Pinpoint the cell where the given text exists, returning its [X, Y] midpoint coordinate. 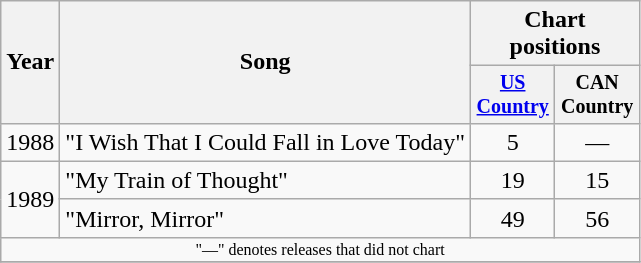
"My Train of Thought" [266, 180]
1989 [30, 199]
1988 [30, 142]
49 [512, 218]
Song [266, 62]
US Country [512, 94]
Year [30, 62]
Chart positions [554, 34]
— [597, 142]
15 [597, 180]
"—" denotes releases that did not chart [320, 249]
"I Wish That I Could Fall in Love Today" [266, 142]
CAN Country [597, 94]
5 [512, 142]
56 [597, 218]
"Mirror, Mirror" [266, 218]
19 [512, 180]
